Pinpoint the cell where the given text exists, returning its [X, Y] midpoint coordinate. 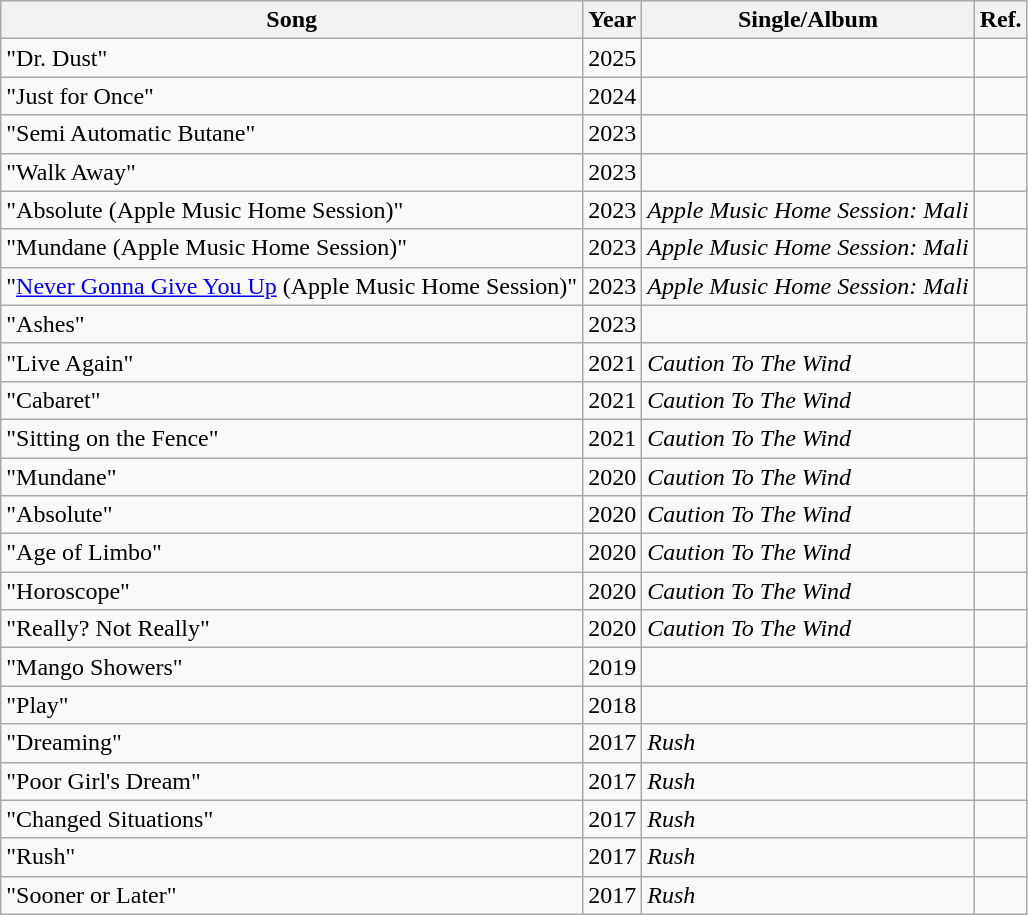
"Never Gonna Give You Up (Apple Music Home Session)" [292, 286]
"Walk Away" [292, 172]
2019 [612, 667]
"Rush" [292, 857]
"Mundane" [292, 477]
"Cabaret" [292, 400]
"Dr. Dust" [292, 58]
"Live Again" [292, 362]
"Semi Automatic Butane" [292, 134]
"Sooner or Later" [292, 895]
"Absolute (Apple Music Home Session)" [292, 210]
Single/Album [808, 20]
Song [292, 20]
"Mango Showers" [292, 667]
"Sitting on the Fence" [292, 438]
2024 [612, 96]
Ref. [1000, 20]
"Dreaming" [292, 743]
"Ashes" [292, 324]
"Absolute" [292, 515]
"Just for Once" [292, 96]
"Poor Girl's Dream" [292, 781]
"Changed Situations" [292, 819]
2018 [612, 705]
"Really? Not Really" [292, 629]
Year [612, 20]
"Horoscope" [292, 591]
2025 [612, 58]
"Mundane (Apple Music Home Session)" [292, 248]
"Play" [292, 705]
"Age of Limbo" [292, 553]
